Locate the cell with the specified text and output its (X, Y) center coordinate. 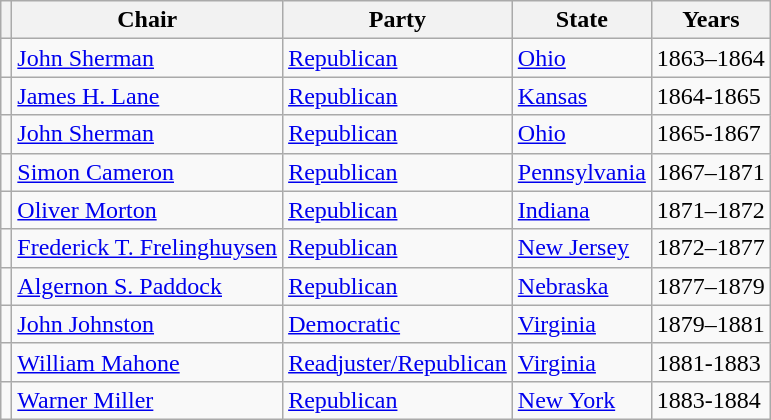
Chair (148, 20)
Warner Miller (148, 400)
Nebraska (582, 286)
1872–1877 (710, 248)
1877–1879 (710, 286)
Party (398, 20)
Years (710, 20)
Oliver Morton (148, 210)
John Johnston (148, 324)
Frederick T. Frelinghuysen (148, 248)
Simon Cameron (148, 172)
New Jersey (582, 248)
Indiana (582, 210)
1881-1883 (710, 362)
1864-1865 (710, 96)
William Mahone (148, 362)
1883-1884 (710, 400)
1865-1867 (710, 134)
James H. Lane (148, 96)
1863–1864 (710, 58)
Algernon S. Paddock (148, 286)
Readjuster/Republican (398, 362)
1871–1872 (710, 210)
1879–1881 (710, 324)
New York (582, 400)
State (582, 20)
1867–1871 (710, 172)
Pennsylvania (582, 172)
Democratic (398, 324)
Kansas (582, 96)
